Return (X, Y) of the center of cell containing provided text 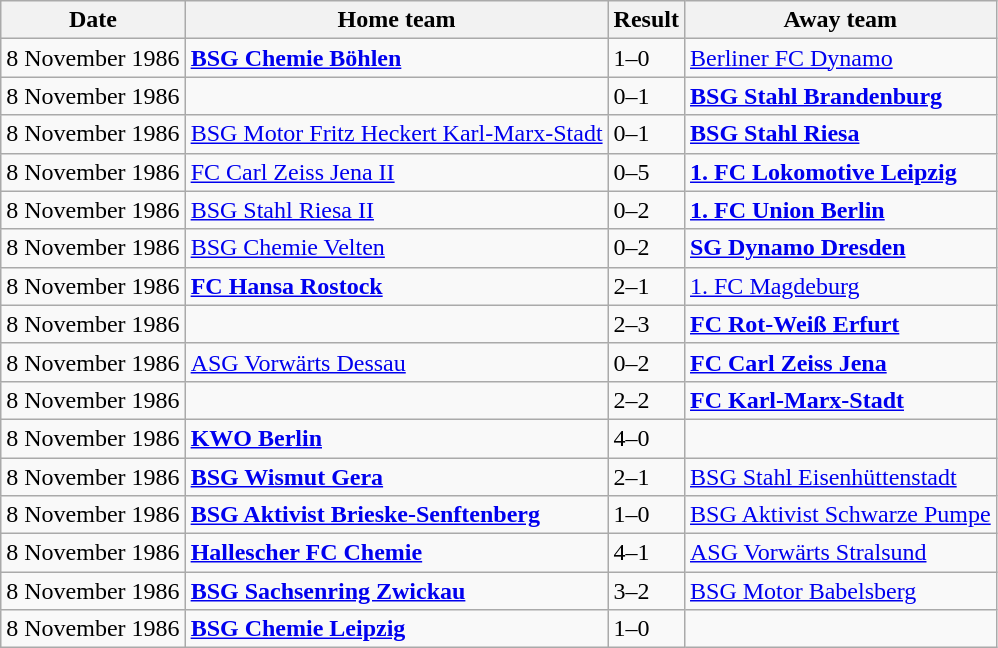
BSG Chemie Velten (396, 248)
FC Carl Zeiss Jena II (396, 172)
BSG Motor Fritz Heckert Karl-Marx-Stadt (396, 134)
ASG Vorwärts Stralsund (840, 553)
2–2 (646, 400)
Berliner FC Dynamo (840, 58)
BSG Stahl Riesa (840, 134)
Away team (840, 20)
BSG Motor Babelsberg (840, 591)
Result (646, 20)
4–0 (646, 438)
ASG Vorwärts Dessau (396, 362)
BSG Chemie Leipzig (396, 629)
FC Rot-Weiß Erfurt (840, 324)
3–2 (646, 591)
Date (93, 20)
KWO Berlin (396, 438)
BSG Aktivist Schwarze Pumpe (840, 515)
Hallescher FC Chemie (396, 553)
2–3 (646, 324)
Home team (396, 20)
SG Dynamo Dresden (840, 248)
FC Hansa Rostock (396, 286)
4–1 (646, 553)
1. FC Lokomotive Leipzig (840, 172)
1. FC Magdeburg (840, 286)
FC Karl-Marx-Stadt (840, 400)
BSG Chemie Böhlen (396, 58)
BSG Sachsenring Zwickau (396, 591)
BSG Stahl Eisenhüttenstadt (840, 477)
FC Carl Zeiss Jena (840, 362)
BSG Wismut Gera (396, 477)
0–5 (646, 172)
BSG Stahl Brandenburg (840, 96)
BSG Stahl Riesa II (396, 210)
1. FC Union Berlin (840, 210)
BSG Aktivist Brieske-Senftenberg (396, 515)
